Provide the (x, y) coordinate of the cell's center where the given text is located.  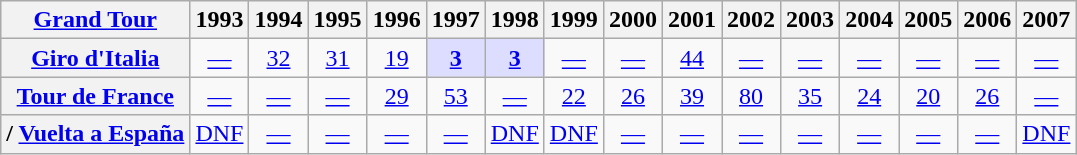
2000 (632, 20)
1997 (456, 20)
1995 (338, 20)
1994 (278, 20)
1999 (574, 20)
39 (692, 96)
35 (810, 96)
/ Vuelta a España (96, 134)
2006 (988, 20)
1993 (220, 20)
2005 (928, 20)
20 (928, 96)
80 (752, 96)
22 (574, 96)
2007 (1046, 20)
Giro d'Italia (96, 58)
2002 (752, 20)
32 (278, 58)
2003 (810, 20)
Grand Tour (96, 20)
2001 (692, 20)
24 (870, 96)
Tour de France (96, 96)
53 (456, 96)
1998 (514, 20)
44 (692, 58)
29 (396, 96)
31 (338, 58)
2004 (870, 20)
1996 (396, 20)
19 (396, 58)
